Capture the cell that displays the provided text and extract its (X, Y) central coordinate. 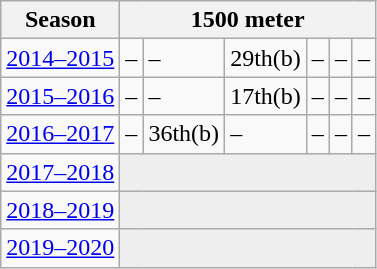
1500 meter (248, 20)
2017–2018 (60, 172)
17th(b) (266, 96)
Season (60, 20)
36th(b) (184, 134)
2015–2016 (60, 96)
2016–2017 (60, 134)
2019–2020 (60, 248)
2018–2019 (60, 210)
2014–2015 (60, 58)
29th(b) (266, 58)
